Return [x, y] of the center of cell containing provided text 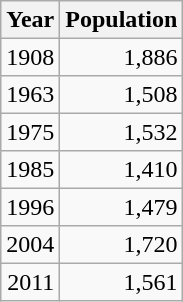
1,720 [122, 244]
1985 [30, 170]
1975 [30, 132]
Population [122, 20]
1908 [30, 56]
1,561 [122, 282]
1996 [30, 206]
1,532 [122, 132]
1963 [30, 94]
2004 [30, 244]
1,508 [122, 94]
1,479 [122, 206]
1,410 [122, 170]
2011 [30, 282]
Year [30, 20]
1,886 [122, 56]
